Return [X, Y] of the center of cell containing provided text 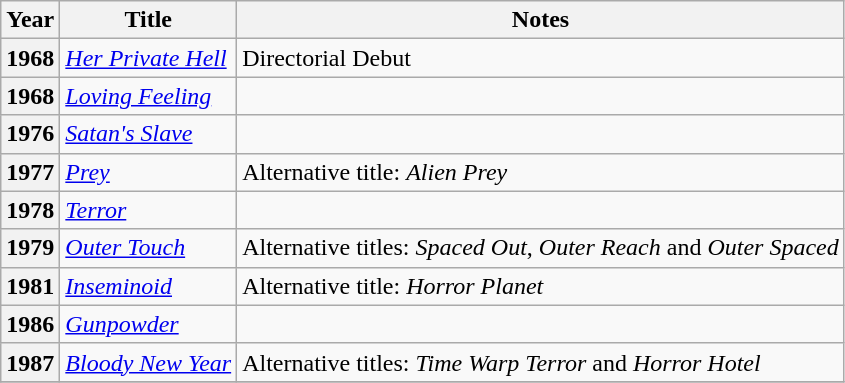
Satan's Slave [148, 134]
Outer Touch [148, 248]
1979 [30, 248]
Inseminoid [148, 286]
Year [30, 20]
Alternative title: Horror Planet [541, 286]
1977 [30, 172]
Notes [541, 20]
1987 [30, 362]
1986 [30, 324]
Terror [148, 210]
Her Private Hell [148, 58]
Prey [148, 172]
Title [148, 20]
1978 [30, 210]
Alternative titles: Time Warp Terror and Horror Hotel [541, 362]
Alternative titles: Spaced Out, Outer Reach and Outer Spaced [541, 248]
Gunpowder [148, 324]
1981 [30, 286]
Loving Feeling [148, 96]
Directorial Debut [541, 58]
1976 [30, 134]
Alternative title: Alien Prey [541, 172]
Bloody New Year [148, 362]
